Return (X, Y) of the center of cell containing provided text 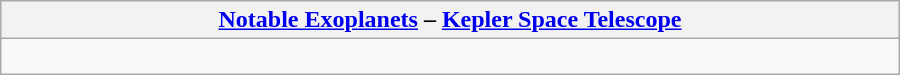
Notable Exoplanets – Kepler Space Telescope (450, 20)
